Identify which cell holds the provided text, then report its [X, Y] central coordinate. 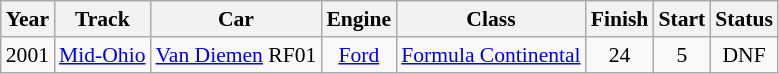
Engine [358, 19]
2001 [28, 55]
Class [490, 19]
5 [682, 55]
Start [682, 19]
Car [236, 19]
Van Diemen RF01 [236, 55]
24 [620, 55]
Track [102, 19]
DNF [744, 55]
Ford [358, 55]
Status [744, 19]
Year [28, 19]
Finish [620, 19]
Mid-Ohio [102, 55]
Formula Continental [490, 55]
